Output the (X, Y) coordinate of the center of the cell containing the given text.  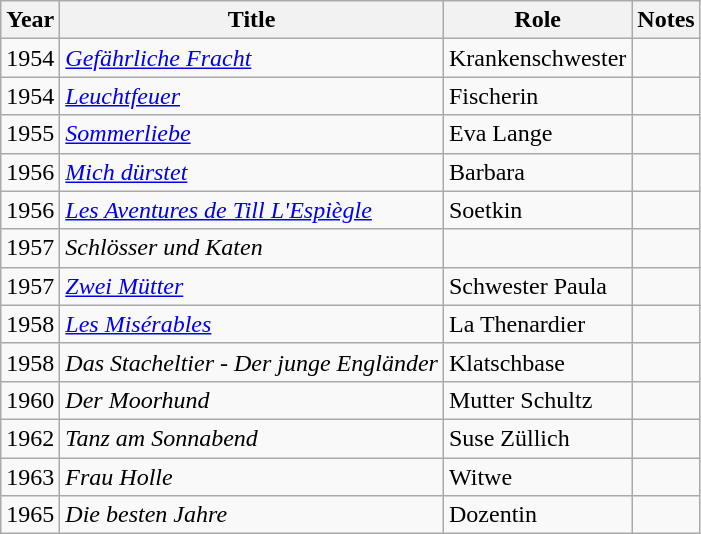
Role (537, 20)
1963 (30, 477)
Frau Holle (252, 477)
Suse Züllich (537, 438)
1962 (30, 438)
Year (30, 20)
Title (252, 20)
1955 (30, 134)
1960 (30, 400)
Mich dürstet (252, 172)
1965 (30, 515)
Eva Lange (537, 134)
Der Moorhund (252, 400)
Notes (666, 20)
Schlösser und Katen (252, 248)
Krankenschwester (537, 58)
Klatschbase (537, 362)
Mutter Schultz (537, 400)
Les Misérables (252, 324)
Witwe (537, 477)
La Thenardier (537, 324)
Soetkin (537, 210)
Die besten Jahre (252, 515)
Zwei Mütter (252, 286)
Fischerin (537, 96)
Schwester Paula (537, 286)
Das Stacheltier - Der junge Engländer (252, 362)
Leuchtfeuer (252, 96)
Gefährliche Fracht (252, 58)
Barbara (537, 172)
Dozentin (537, 515)
Sommerliebe (252, 134)
Tanz am Sonnabend (252, 438)
Les Aventures de Till L'Espiègle (252, 210)
